Pinpoint the cell where the given text exists, returning its (X, Y) midpoint coordinate. 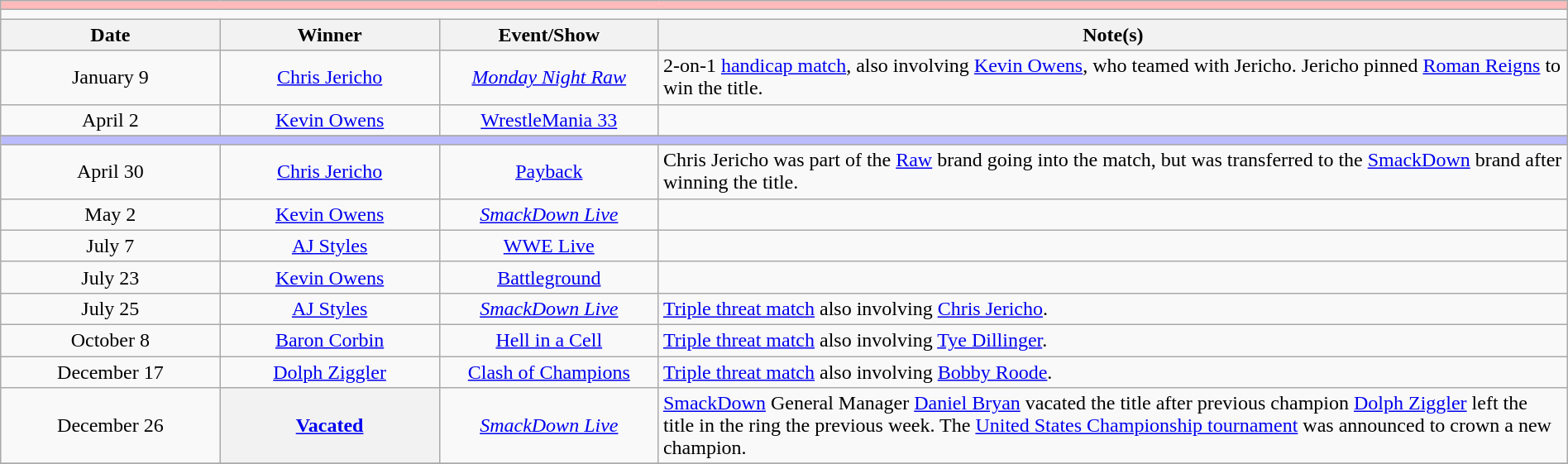
2-on-1 handicap match, also involving Kevin Owens, who teamed with Jericho. Jericho pinned Roman Reigns to win the title. (1113, 78)
Chris Jericho was part of the Raw brand going into the match, but was transferred to the SmackDown brand after winning the title. (1113, 172)
Winner (329, 35)
April 2 (111, 120)
Battleground (549, 277)
May 2 (111, 214)
July 25 (111, 309)
December 26 (111, 426)
Event/Show (549, 35)
Dolph Ziggler (329, 371)
July 23 (111, 277)
Vacated (329, 426)
Triple threat match also involving Tye Dillinger. (1113, 340)
Hell in a Cell (549, 340)
Monday Night Raw (549, 78)
WrestleMania 33 (549, 120)
WWE Live (549, 246)
April 30 (111, 172)
January 9 (111, 78)
July 7 (111, 246)
Date (111, 35)
Clash of Champions (549, 371)
December 17 (111, 371)
Payback (549, 172)
Triple threat match also involving Bobby Roode. (1113, 371)
Note(s) (1113, 35)
October 8 (111, 340)
Baron Corbin (329, 340)
Triple threat match also involving Chris Jericho. (1113, 309)
